For the text-containing cell, return its midpoint in [x, y] coordinate format. 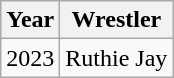
Year [30, 20]
2023 [30, 58]
Wrestler [116, 20]
Ruthie Jay [116, 58]
